Determine the (X, Y) coordinate at the center of the cell enclosing the given text.  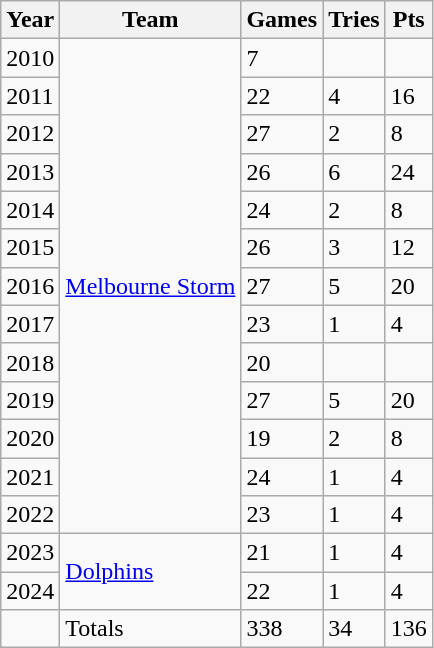
2017 (30, 324)
136 (408, 629)
Totals (150, 629)
6 (354, 172)
2012 (30, 134)
Team (150, 20)
Tries (354, 20)
2020 (30, 438)
Pts (408, 20)
34 (354, 629)
2022 (30, 515)
21 (282, 553)
19 (282, 438)
2013 (30, 172)
Melbourne Storm (150, 286)
7 (282, 58)
Year (30, 20)
2019 (30, 400)
338 (282, 629)
Dolphins (150, 572)
16 (408, 96)
2018 (30, 362)
12 (408, 248)
Games (282, 20)
2023 (30, 553)
3 (354, 248)
2016 (30, 286)
2011 (30, 96)
2014 (30, 210)
2015 (30, 248)
2010 (30, 58)
2021 (30, 477)
2024 (30, 591)
